For the text-containing cell, return its midpoint in (X, Y) coordinate format. 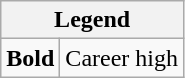
Bold (30, 58)
Career high (122, 58)
Legend (92, 20)
